Locate the cell with the specified text and output its (x, y) center coordinate. 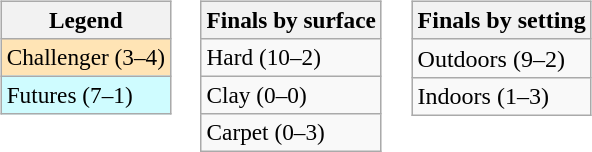
Challenger (3–4) (86, 57)
Outdoors (9–2) (502, 58)
Legend (86, 20)
Indoors (1–3) (502, 96)
Carpet (0–3) (291, 133)
Finals by surface (291, 20)
Clay (0–0) (291, 95)
Finals by setting (502, 20)
Futures (7–1) (86, 95)
Hard (10–2) (291, 57)
